Determine the (x, y) coordinate at the center of the cell enclosing the given text.  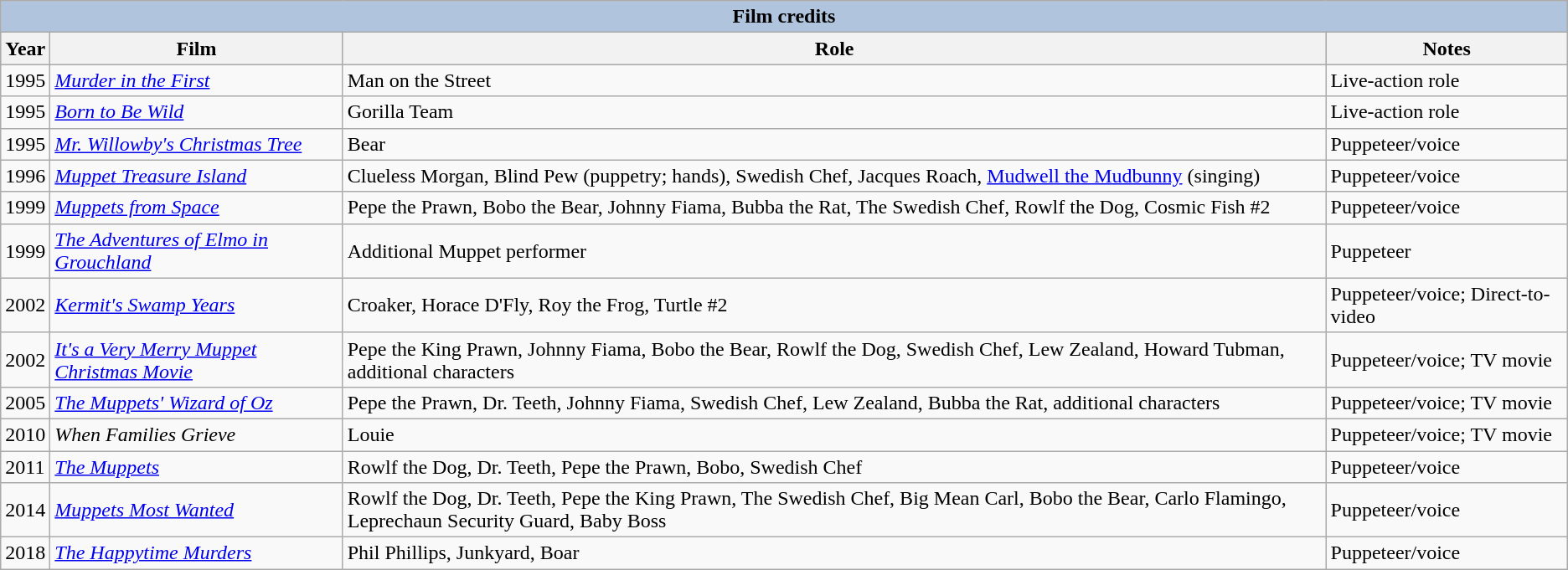
Puppeteer/voice; Direct-to-video (1447, 305)
The Happytime Murders (196, 553)
The Muppets (196, 466)
Pepe the Prawn, Dr. Teeth, Johnny Fiama, Swedish Chef, Lew Zealand, Bubba the Rat, additional characters (834, 403)
Rowlf the Dog, Dr. Teeth, Pepe the King Prawn, The Swedish Chef, Big Mean Carl, Bobo the Bear, Carlo Flamingo, Leprechaun Security Guard, Baby Boss (834, 511)
1996 (25, 176)
Muppets from Space (196, 208)
Film credits (784, 17)
Clueless Morgan, Blind Pew (puppetry; hands), Swedish Chef, Jacques Roach, Mudwell the Mudbunny (singing) (834, 176)
Gorilla Team (834, 112)
Louie (834, 434)
The Adventures of Elmo in Grouchland (196, 251)
Man on the Street (834, 80)
Pepe the Prawn, Bobo the Bear, Johnny Fiama, Bubba the Rat, The Swedish Chef, Rowlf the Dog, Cosmic Fish #2 (834, 208)
Kermit's Swamp Years (196, 305)
2010 (25, 434)
Puppeteer (1447, 251)
Muppets Most Wanted (196, 511)
Rowlf the Dog, Dr. Teeth, Pepe the Prawn, Bobo, Swedish Chef (834, 466)
Film (196, 49)
Murder in the First (196, 80)
Muppet Treasure Island (196, 176)
Croaker, Horace D'Fly, Roy the Frog, Turtle #2 (834, 305)
Additional Muppet performer (834, 251)
It's a Very Merry Muppet Christmas Movie (196, 360)
Notes (1447, 49)
Bear (834, 144)
2018 (25, 553)
Born to Be Wild (196, 112)
The Muppets' Wizard of Oz (196, 403)
2005 (25, 403)
Phil Phillips, Junkyard, Boar (834, 553)
Role (834, 49)
Mr. Willowby's Christmas Tree (196, 144)
2014 (25, 511)
Pepe the King Prawn, Johnny Fiama, Bobo the Bear, Rowlf the Dog, Swedish Chef, Lew Zealand, Howard Tubman, additional characters (834, 360)
2011 (25, 466)
Year (25, 49)
When Families Grieve (196, 434)
